Find where the given text appears and provide that cell's center as (X, Y) coordinate. 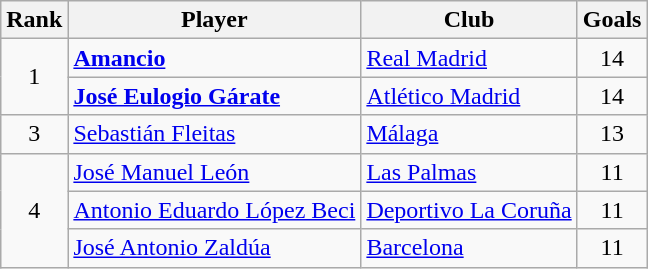
4 (34, 210)
Club (469, 20)
Atlético Madrid (469, 96)
Málaga (469, 134)
José Antonio Zaldúa (214, 248)
Deportivo La Coruña (469, 210)
Barcelona (469, 248)
Las Palmas (469, 172)
José Eulogio Gárate (214, 96)
Sebastián Fleitas (214, 134)
Rank (34, 20)
Antonio Eduardo López Beci (214, 210)
1 (34, 77)
José Manuel León (214, 172)
Real Madrid (469, 58)
Player (214, 20)
3 (34, 134)
Goals (612, 20)
13 (612, 134)
Amancio (214, 58)
